Return (X, Y) of the center of cell containing provided text 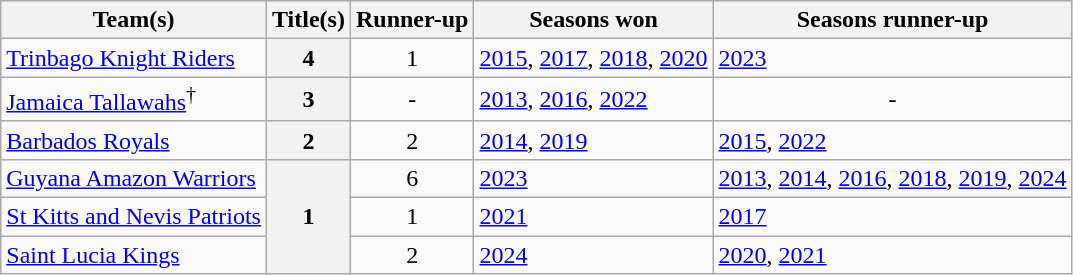
3 (308, 100)
2013, 2016, 2022 (594, 100)
4 (308, 58)
2024 (594, 255)
Trinbago Knight Riders (134, 58)
2017 (892, 217)
Team(s) (134, 20)
6 (412, 178)
2014, 2019 (594, 140)
Runner-up (412, 20)
2020, 2021 (892, 255)
Jamaica Tallawahs† (134, 100)
2021 (594, 217)
Guyana Amazon Warriors (134, 178)
Seasons runner-up (892, 20)
Seasons won (594, 20)
St Kitts and Nevis Patriots (134, 217)
2015, 2022 (892, 140)
Title(s) (308, 20)
2015, 2017, 2018, 2020 (594, 58)
2013, 2014, 2016, 2018, 2019, 2024 (892, 178)
Barbados Royals (134, 140)
Saint Lucia Kings (134, 255)
